Pinpoint the cell where the given text exists, returning its (X, Y) midpoint coordinate. 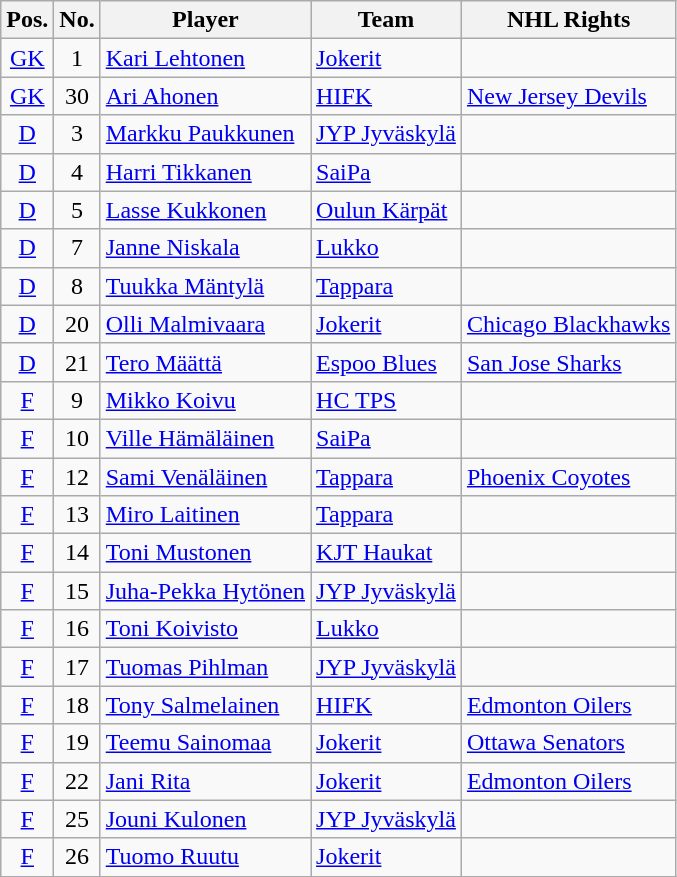
25 (77, 819)
No. (77, 20)
Oulun Kärpät (386, 210)
Janne Niskala (205, 248)
17 (77, 667)
Lasse Kukkonen (205, 210)
8 (77, 286)
3 (77, 134)
Jouni Kulonen (205, 819)
HC TPS (386, 400)
26 (77, 857)
5 (77, 210)
Jani Rita (205, 781)
Ville Hämäläinen (205, 438)
Toni Koivisto (205, 629)
Ottawa Senators (568, 743)
Tuomo Ruutu (205, 857)
1 (77, 58)
Juha-Pekka Hytönen (205, 591)
San Jose Sharks (568, 362)
Phoenix Coyotes (568, 477)
KJT Haukat (386, 553)
15 (77, 591)
16 (77, 629)
22 (77, 781)
14 (77, 553)
Espoo Blues (386, 362)
21 (77, 362)
Team (386, 20)
Tero Määttä (205, 362)
Toni Mustonen (205, 553)
Tuomas Pihlman (205, 667)
Mikko Koivu (205, 400)
20 (77, 324)
NHL Rights (568, 20)
30 (77, 96)
7 (77, 248)
Kari Lehtonen (205, 58)
Tony Salmelainen (205, 705)
Olli Malmivaara (205, 324)
18 (77, 705)
Pos. (28, 20)
9 (77, 400)
Markku Paukkunen (205, 134)
Tuukka Mäntylä (205, 286)
4 (77, 172)
13 (77, 515)
Harri Tikkanen (205, 172)
New Jersey Devils (568, 96)
10 (77, 438)
Ari Ahonen (205, 96)
12 (77, 477)
19 (77, 743)
Sami Venäläinen (205, 477)
Teemu Sainomaa (205, 743)
Chicago Blackhawks (568, 324)
Miro Laitinen (205, 515)
Player (205, 20)
